Find where the given text appears and provide that cell's center as [X, Y] coordinate. 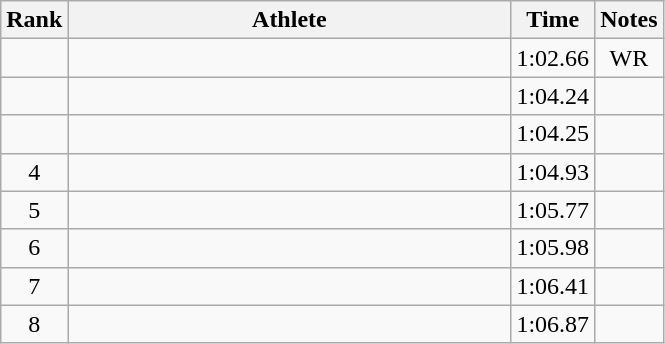
1:04.93 [553, 172]
1:04.25 [553, 134]
Time [553, 20]
1:04.24 [553, 96]
6 [34, 248]
7 [34, 286]
1:05.77 [553, 210]
4 [34, 172]
Athlete [290, 20]
1:06.41 [553, 286]
1:02.66 [553, 58]
1:05.98 [553, 248]
8 [34, 324]
Rank [34, 20]
Notes [629, 20]
WR [629, 58]
5 [34, 210]
1:06.87 [553, 324]
